Return (x, y) of the center of cell containing provided text 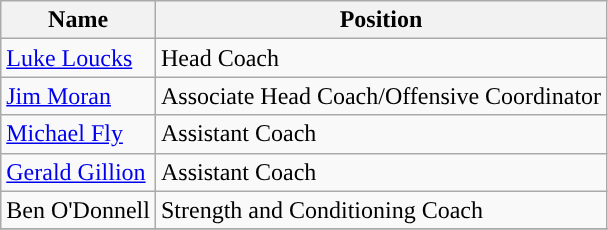
Associate Head Coach/Offensive Coordinator (380, 96)
Head Coach (380, 58)
Name (78, 20)
Michael Fly (78, 134)
Position (380, 20)
Jim Moran (78, 96)
Gerald Gillion (78, 172)
Luke Loucks (78, 58)
Ben O'Donnell (78, 210)
Strength and Conditioning Coach (380, 210)
